Determine the (x, y) coordinate at the center of the cell enclosing the given text.  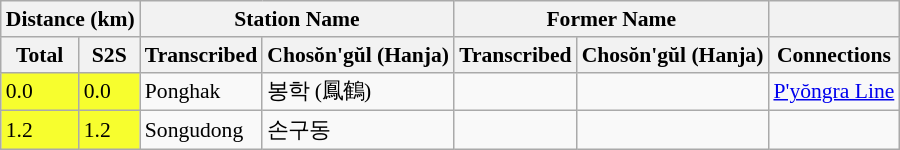
P'yŏngra Line (834, 92)
봉학 (鳳鶴) (358, 92)
Former Name (611, 19)
S2S (110, 55)
Songudong (201, 130)
Station Name (297, 19)
Total (40, 55)
손구동 (358, 130)
Distance (km) (70, 19)
Connections (834, 55)
Ponghak (201, 92)
